For the text-containing cell, return its midpoint in [X, Y] coordinate format. 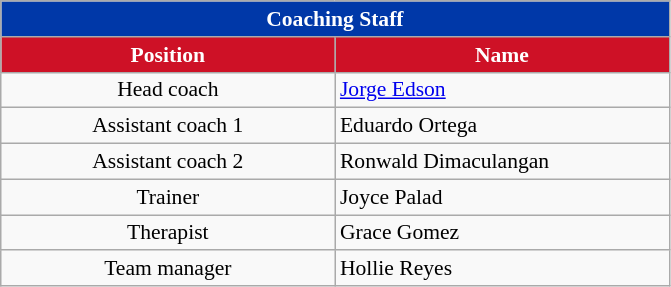
Hollie Reyes [502, 269]
Jorge Edson [502, 90]
Head coach [168, 90]
Position [168, 55]
Name [502, 55]
Joyce Palad [502, 197]
Team manager [168, 269]
Assistant coach 1 [168, 126]
Coaching Staff [335, 19]
Therapist [168, 233]
Ronwald Dimaculangan [502, 162]
Trainer [168, 197]
Eduardo Ortega [502, 126]
Grace Gomez [502, 233]
Assistant coach 2 [168, 162]
